Return the [x, y] coordinate for the center point of the cell that contains the specified text.  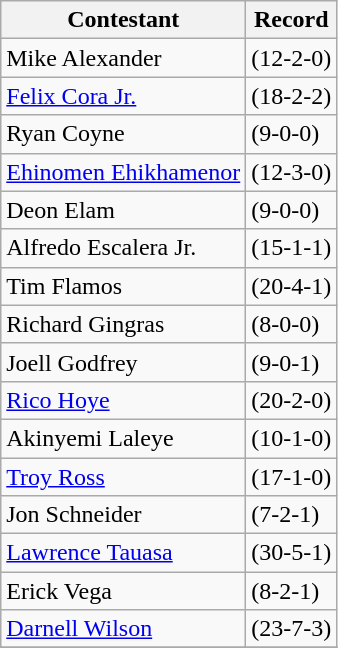
(17-1-0) [292, 477]
Darnell Wilson [124, 629]
(15-1-1) [292, 248]
(8-2-1) [292, 591]
Rico Hoye [124, 400]
Deon Elam [124, 210]
(12-3-0) [292, 172]
Felix Cora Jr. [124, 96]
Jon Schneider [124, 515]
(8-0-0) [292, 324]
Ryan Coyne [124, 134]
(20-4-1) [292, 286]
(30-5-1) [292, 553]
Record [292, 20]
Tim Flamos [124, 286]
Erick Vega [124, 591]
Contestant [124, 20]
Mike Alexander [124, 58]
Ehinomen Ehikhamenor [124, 172]
(23-7-3) [292, 629]
(20-2-0) [292, 400]
(10-1-0) [292, 438]
(7-2-1) [292, 515]
(9-0-1) [292, 362]
(12-2-0) [292, 58]
Richard Gingras [124, 324]
Troy Ross [124, 477]
Alfredo Escalera Jr. [124, 248]
Joell Godfrey [124, 362]
Akinyemi Laleye [124, 438]
(18-2-2) [292, 96]
Lawrence Tauasa [124, 553]
